Provide the (X, Y) coordinate of the cell's center where the given text is located.  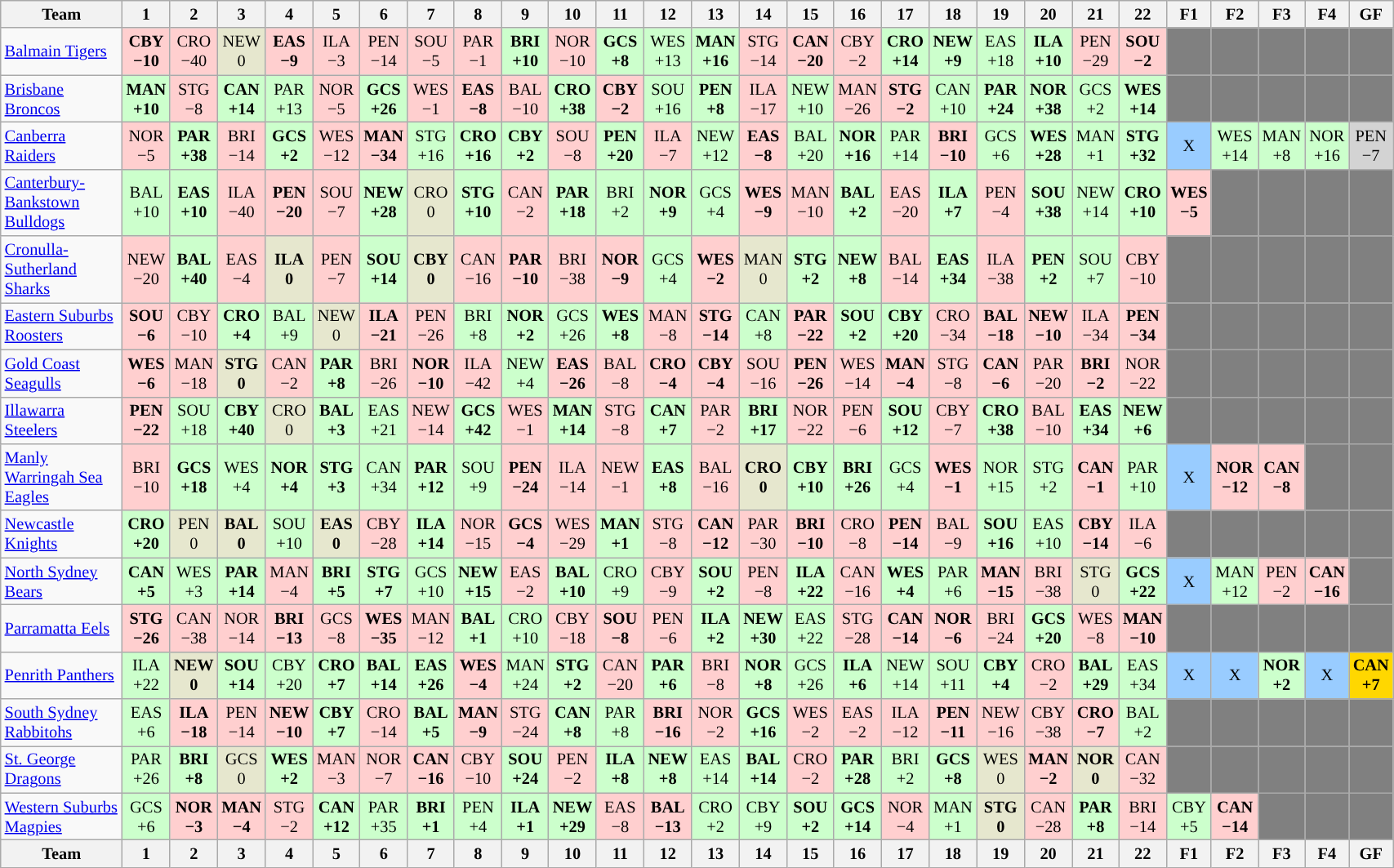
BRI−8 (715, 675)
SOU+11 (953, 675)
MAN−18 (194, 373)
NOR0 (1096, 769)
Brisbane Broncos (62, 99)
PAR+35 (384, 817)
PAR+26 (146, 769)
BRI+1 (431, 817)
WES−9 (763, 203)
ILA−34 (1096, 326)
CBY+5 (1189, 817)
STG+10 (478, 203)
PAR−1 (478, 51)
WES−29 (572, 534)
BRI−2 (1096, 373)
SOU−16 (763, 373)
NEW+10 (810, 99)
GCS+14 (857, 817)
EAS+26 (431, 675)
SOU+7 (1096, 269)
ILA+14 (431, 534)
NEW+29 (572, 817)
WES−5 (1189, 203)
SOU−7 (336, 203)
MAN−26 (857, 99)
CAN+10 (953, 99)
CRO+4 (242, 326)
CBY+7 (336, 723)
ILA+2 (715, 628)
Eastern Suburbs Roosters (62, 326)
ILA−18 (194, 723)
PAR+28 (857, 769)
MAN+12 (1235, 581)
NEW−1 (620, 477)
BAL−18 (1000, 326)
MAN+8 (1282, 145)
NEW+9 (953, 51)
ILA−38 (1000, 269)
NEW+15 (478, 581)
PAR+18 (572, 203)
NOR−14 (242, 628)
CRO+20 (146, 534)
CRO−4 (668, 373)
St. George Dragons (62, 769)
SOU−5 (431, 51)
NOR−6 (953, 628)
CBY+2 (526, 145)
CRO+16 (478, 145)
MAN+14 (572, 421)
SOU+18 (194, 421)
MAN0 (763, 269)
BAL+5 (431, 723)
STG−28 (857, 628)
CAN−6 (1000, 373)
WES+28 (1048, 145)
Cronulla-Sutherland Sharks (62, 269)
South Sydney Rabbitohs (62, 723)
CBY+9 (763, 817)
SOU−2 (1142, 51)
NOR−7 (384, 769)
NEW+30 (763, 628)
BRI+5 (336, 581)
PAR−10 (526, 269)
WES−14 (857, 373)
PEN+4 (478, 817)
GCS−8 (336, 628)
BRI+26 (857, 477)
NEW+12 (715, 145)
CRO−8 (857, 534)
Parramatta Eels (62, 628)
CAN−8 (1282, 477)
PAR+38 (194, 145)
ILA−3 (336, 51)
Canberra Raiders (62, 145)
PAR+10 (1142, 477)
MAN+16 (715, 51)
PEN−20 (289, 203)
NOR−15 (478, 534)
NOR−3 (194, 817)
NOR−2 (715, 723)
GCS−4 (526, 534)
BAL+9 (289, 326)
ILA+8 (620, 769)
CRO−40 (194, 51)
EAS+21 (384, 421)
BRI−13 (289, 628)
STG+32 (1142, 145)
GCS+16 (763, 723)
CAN+14 (242, 99)
BAL−14 (905, 269)
NOR−12 (1235, 477)
CAN−32 (1142, 769)
BRI−24 (1000, 628)
EAS−4 (242, 269)
CRO−7 (1096, 723)
Western Suburbs Magpies (62, 817)
PEN+2 (1048, 269)
NOR+15 (1000, 477)
MAN−12 (431, 628)
BAL+3 (336, 421)
PEN−29 (1096, 51)
NEW+6 (1142, 421)
ILA+6 (857, 675)
SOU−6 (146, 326)
Gold Coast Seagulls (62, 373)
MAN−3 (336, 769)
CRO+14 (905, 51)
NOR+8 (763, 675)
ILA−6 (1142, 534)
CBY−7 (953, 421)
MAN+24 (526, 675)
PEN+8 (715, 99)
PEN+20 (620, 145)
CAN+12 (336, 817)
CAN−28 (1048, 817)
ILA−12 (905, 723)
WES+8 (620, 326)
EAS+18 (1000, 51)
MAN−34 (384, 145)
BAL+1 (478, 628)
CRO−34 (953, 326)
MAN−9 (478, 723)
STG+3 (336, 477)
CBY0 (431, 269)
CBY+4 (1000, 675)
CBY−18 (572, 628)
PEN−11 (953, 723)
BAL−9 (953, 534)
PEN−22 (146, 421)
WES+2 (289, 769)
NEW−16 (1000, 723)
PEN−34 (1142, 326)
BRI−16 (668, 723)
Balmain Tigers (62, 51)
MAN+10 (146, 99)
CRO+2 (715, 817)
WES−35 (384, 628)
GCS+10 (431, 581)
GCS+20 (1048, 628)
SOU+12 (905, 421)
EAS−20 (905, 203)
CBY−28 (384, 534)
EAS−9 (289, 51)
CAN−1 (1096, 477)
Canterbury-Bankstown Bulldogs (62, 203)
BRI+17 (763, 421)
NEW−20 (146, 269)
SOU+10 (289, 534)
SOU+38 (1048, 203)
SOU+24 (526, 769)
NOR−9 (620, 269)
CAN+34 (384, 477)
SOU+9 (478, 477)
MAN−15 (1000, 581)
BAL+40 (194, 269)
EAS+14 (715, 769)
ILA0 (289, 269)
BRI−26 (384, 373)
CBY−38 (1048, 723)
CBY−4 (715, 373)
North Sydney Bears (62, 581)
ILA−17 (763, 99)
CBY−9 (668, 581)
ILA−40 (242, 203)
GCS+22 (1142, 581)
Illawarra Steelers (62, 421)
GCS+42 (478, 421)
BAL−8 (620, 373)
NEW−14 (431, 421)
Newcastle Knights (62, 534)
ILA+7 (953, 203)
BAL+20 (810, 145)
CRO−14 (384, 723)
PAR−30 (763, 534)
WES+13 (668, 51)
PAR−20 (1048, 373)
STG−26 (146, 628)
WES0 (1000, 769)
PAR+12 (431, 477)
GCS+18 (194, 477)
ILA+10 (1048, 51)
PAR−2 (715, 421)
WES−4 (478, 675)
EAS+22 (810, 628)
PAR+24 (1000, 99)
NEW+4 (526, 373)
Manly Warringah Sea Eagles (62, 477)
STG+7 (384, 581)
PEN−4 (1000, 203)
WES−8 (1096, 628)
NEW+28 (384, 203)
NOR+38 (1048, 99)
BAL−13 (668, 817)
CAN+5 (146, 581)
CRO+7 (336, 675)
WES−12 (336, 145)
BAL0 (242, 534)
PEN−24 (526, 477)
WES−6 (146, 373)
BAL+29 (1096, 675)
CBY+40 (242, 421)
CBY+10 (810, 477)
STG+16 (431, 145)
PAR−22 (810, 326)
ILA−7 (668, 145)
ILA+1 (526, 817)
PAR+13 (289, 99)
ILA−14 (572, 477)
ILA−21 (384, 326)
EAS+6 (146, 723)
GCS0 (242, 769)
PEN−8 (763, 581)
EAS+8 (668, 477)
NOR+9 (668, 203)
EAS−26 (572, 373)
EAS0 (336, 534)
CAN−38 (194, 628)
CRO+9 (620, 581)
BAL−16 (715, 477)
NOR−4 (905, 817)
STG−24 (526, 723)
BRI+10 (526, 51)
ILA−42 (478, 373)
Penrith Panthers (62, 675)
CBY−14 (1096, 534)
WES+3 (194, 581)
NOR+4 (289, 477)
CAN−12 (715, 534)
MAN−2 (1048, 769)
PEN0 (194, 534)
MAN−8 (668, 326)
